Search for the cell housing the specified text and yield its [x, y] center coordinate. 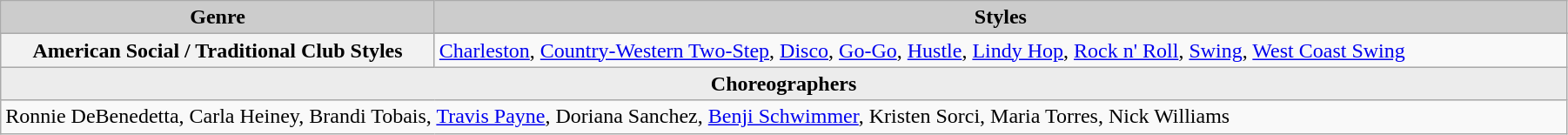
Styles [1001, 17]
Choreographers [784, 84]
Charleston, Country-Western Two-Step, Disco, Go-Go, Hustle, Lindy Hop, Rock n' Roll, Swing, West Coast Swing [1001, 51]
American Social / Traditional Club Styles [218, 51]
Ronnie DeBenedetta, Carla Heiney, Brandi Tobais, Travis Payne, Doriana Sanchez, Benji Schwimmer, Kristen Sorci, Maria Torres, Nick Williams [784, 117]
Genre [218, 17]
